For the text-containing cell, return its midpoint in [X, Y] coordinate format. 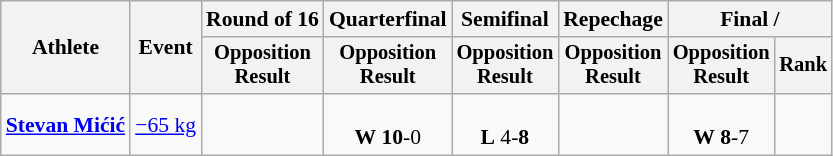
Final / [750, 19]
Athlete [66, 48]
−65 kg [166, 124]
Round of 16 [262, 19]
Semifinal [506, 19]
W 8-7 [722, 124]
Stevan Mićić [66, 124]
Repechage [613, 19]
W 10-0 [388, 124]
Event [166, 48]
Quarterfinal [388, 19]
L 4-8 [506, 124]
Rank [803, 66]
